Find where the given text appears and provide that cell's center as (X, Y) coordinate. 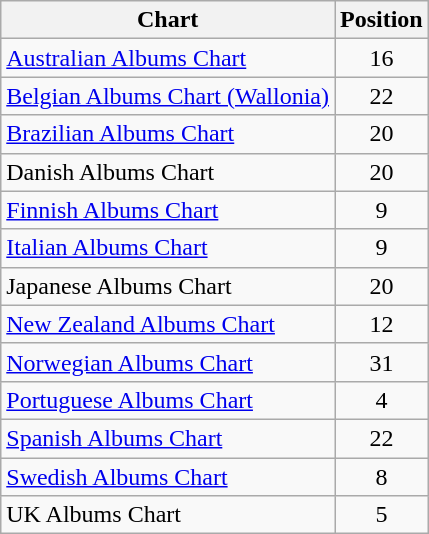
Finnish Albums Chart (168, 210)
New Zealand Albums Chart (168, 324)
Australian Albums Chart (168, 58)
Spanish Albums Chart (168, 438)
Norwegian Albums Chart (168, 362)
Swedish Albums Chart (168, 477)
Portuguese Albums Chart (168, 400)
31 (381, 362)
Japanese Albums Chart (168, 286)
Danish Albums Chart (168, 172)
Position (381, 20)
4 (381, 400)
UK Albums Chart (168, 515)
8 (381, 477)
Brazilian Albums Chart (168, 134)
12 (381, 324)
5 (381, 515)
Belgian Albums Chart (Wallonia) (168, 96)
Italian Albums Chart (168, 248)
Chart (168, 20)
16 (381, 58)
